Capture the cell that displays the provided text and extract its (X, Y) central coordinate. 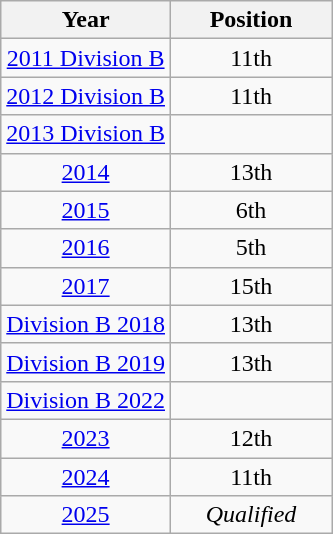
Qualified (252, 515)
5th (252, 248)
2012 Division B (86, 96)
2011 Division B (86, 58)
Position (252, 20)
2016 (86, 248)
2014 (86, 172)
2024 (86, 477)
2013 Division B (86, 134)
2025 (86, 515)
Division B 2022 (86, 400)
Division B 2019 (86, 362)
6th (252, 210)
2015 (86, 210)
12th (252, 438)
2023 (86, 438)
Year (86, 20)
15th (252, 286)
Division B 2018 (86, 324)
2017 (86, 286)
